Provide the (X, Y) coordinate of the cell's center where the given text is located.  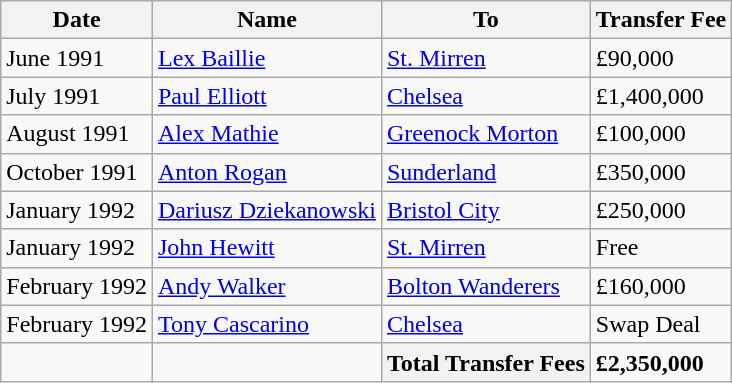
Name (266, 20)
£90,000 (660, 58)
Bristol City (486, 210)
£250,000 (660, 210)
£100,000 (660, 134)
Anton Rogan (266, 172)
£350,000 (660, 172)
Bolton Wanderers (486, 286)
July 1991 (77, 96)
October 1991 (77, 172)
John Hewitt (266, 248)
Tony Cascarino (266, 324)
£160,000 (660, 286)
Free (660, 248)
Andy Walker (266, 286)
Swap Deal (660, 324)
Sunderland (486, 172)
Dariusz Dziekanowski (266, 210)
£1,400,000 (660, 96)
Transfer Fee (660, 20)
To (486, 20)
August 1991 (77, 134)
£2,350,000 (660, 362)
Total Transfer Fees (486, 362)
June 1991 (77, 58)
Date (77, 20)
Paul Elliott (266, 96)
Lex Baillie (266, 58)
Alex Mathie (266, 134)
Greenock Morton (486, 134)
